Output the [x, y] coordinate of the center of the cell containing the given text.  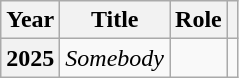
Role [199, 20]
Somebody [115, 58]
2025 [30, 58]
Year [30, 20]
Title [115, 20]
